For the text-containing cell, return its midpoint in (x, y) coordinate format. 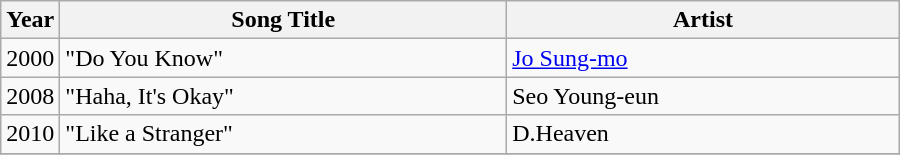
Year (30, 20)
2008 (30, 96)
Jo Sung-mo (704, 58)
Artist (704, 20)
"Like a Stranger" (284, 134)
"Do You Know" (284, 58)
"Haha, It's Okay" (284, 96)
Song Title (284, 20)
2010 (30, 134)
D.Heaven (704, 134)
Seo Young-eun (704, 96)
2000 (30, 58)
